Return [X, Y] of the center of cell containing provided text 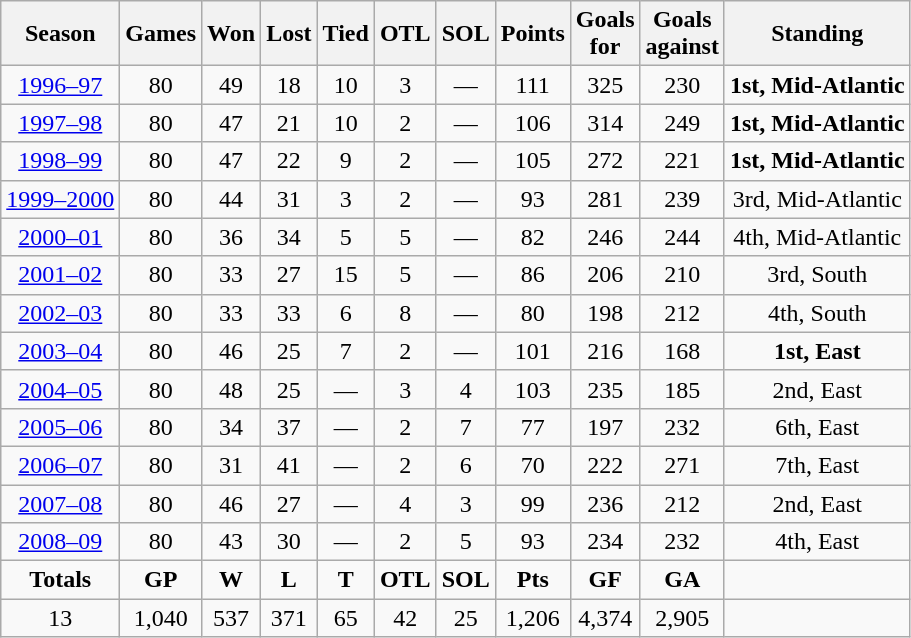
2002–03 [60, 313]
36 [232, 237]
37 [289, 427]
210 [682, 275]
1,206 [532, 618]
70 [532, 465]
42 [405, 618]
3rd, Mid-Atlantic [817, 199]
246 [605, 237]
271 [682, 465]
Points [532, 34]
2005–06 [60, 427]
234 [605, 542]
537 [232, 618]
239 [682, 199]
4th, Mid-Atlantic [817, 237]
77 [532, 427]
GF [605, 580]
325 [605, 85]
197 [605, 427]
44 [232, 199]
249 [682, 123]
1st, East [817, 351]
86 [532, 275]
101 [532, 351]
Pts [532, 580]
6th, East [817, 427]
2004–05 [60, 389]
L [289, 580]
198 [605, 313]
1996–97 [60, 85]
Totals [60, 580]
21 [289, 123]
281 [605, 199]
2006–07 [60, 465]
2003–04 [60, 351]
235 [605, 389]
4th, East [817, 542]
106 [532, 123]
1999–2000 [60, 199]
Goalsfor [605, 34]
Lost [289, 34]
Games [161, 34]
18 [289, 85]
206 [605, 275]
Season [60, 34]
13 [60, 618]
2,905 [682, 618]
216 [605, 351]
2008–09 [60, 542]
4,374 [605, 618]
3rd, South [817, 275]
103 [532, 389]
105 [532, 161]
48 [232, 389]
222 [605, 465]
2000–01 [60, 237]
8 [405, 313]
Standing [817, 34]
GA [682, 580]
236 [605, 503]
2001–02 [60, 275]
22 [289, 161]
1,040 [161, 618]
82 [532, 237]
1997–98 [60, 123]
272 [605, 161]
4th, South [817, 313]
230 [682, 85]
1998–99 [60, 161]
9 [346, 161]
185 [682, 389]
2007–08 [60, 503]
111 [532, 85]
W [232, 580]
Won [232, 34]
99 [532, 503]
65 [346, 618]
7th, East [817, 465]
Tied [346, 34]
49 [232, 85]
244 [682, 237]
15 [346, 275]
T [346, 580]
41 [289, 465]
168 [682, 351]
GP [161, 580]
221 [682, 161]
314 [605, 123]
30 [289, 542]
Goalsagainst [682, 34]
43 [232, 542]
371 [289, 618]
